Scan for the cell matching the given text and deliver its [X, Y] coordinate at center. 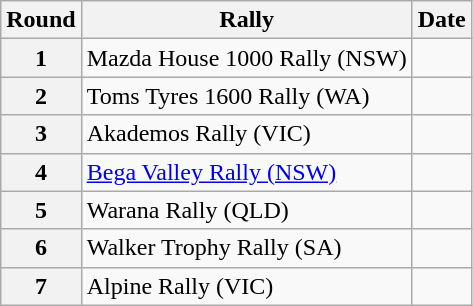
Walker Trophy Rally (SA) [246, 248]
3 [41, 134]
Mazda House 1000 Rally (NSW) [246, 58]
4 [41, 172]
5 [41, 210]
Akademos Rally (VIC) [246, 134]
Warana Rally (QLD) [246, 210]
7 [41, 286]
Rally [246, 20]
Bega Valley Rally (NSW) [246, 172]
Alpine Rally (VIC) [246, 286]
Date [442, 20]
1 [41, 58]
Round [41, 20]
Toms Tyres 1600 Rally (WA) [246, 96]
2 [41, 96]
6 [41, 248]
